Capture the cell that displays the provided text and extract its (x, y) central coordinate. 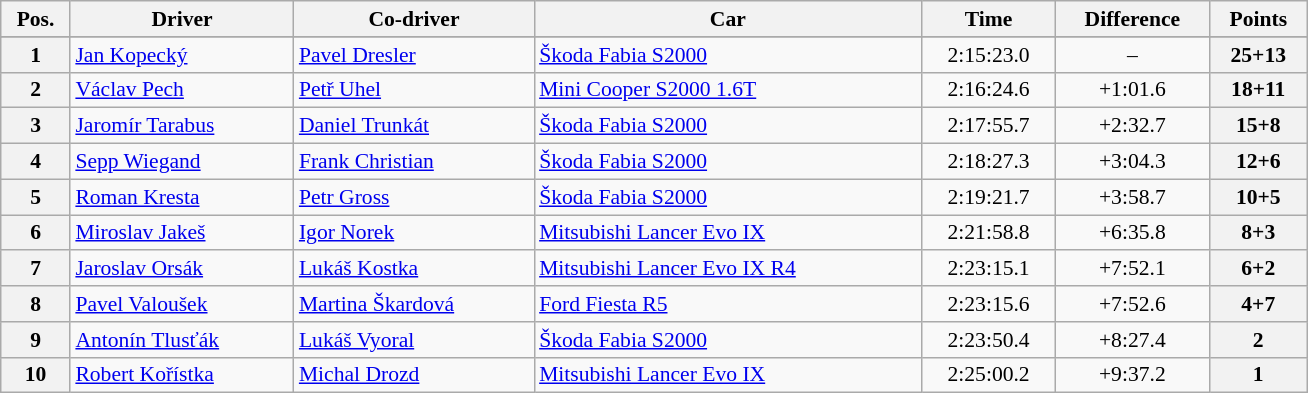
2:23:15.6 (989, 304)
10+5 (1258, 197)
Roman Kresta (182, 197)
Time (989, 19)
25+13 (1258, 55)
Igor Norek (414, 233)
+2:32.7 (1132, 126)
Pavel Valoušek (182, 304)
Pos. (36, 19)
+8:27.4 (1132, 340)
+7:52.1 (1132, 269)
10 (36, 375)
Frank Christian (414, 162)
6 (36, 233)
Car (728, 19)
2:19:21.7 (989, 197)
+3:58.7 (1132, 197)
2:23:15.1 (989, 269)
Petr Gross (414, 197)
3 (36, 126)
+1:01.6 (1132, 90)
Driver (182, 19)
2:16:24.6 (989, 90)
2:23:50.4 (989, 340)
+6:35.8 (1132, 233)
Jaromír Tarabus (182, 126)
Lukáš Vyoral (414, 340)
Ford Fiesta R5 (728, 304)
5 (36, 197)
8 (36, 304)
Václav Pech (182, 90)
2:18:27.3 (989, 162)
Miroslav Jakeš (182, 233)
Mini Cooper S2000 1.6T (728, 90)
Martina Škardová (414, 304)
Mitsubishi Lancer Evo IX R4 (728, 269)
2:17:55.7 (989, 126)
Daniel Trunkát (414, 126)
+7:52.6 (1132, 304)
8+3 (1258, 233)
Pavel Dresler (414, 55)
Co-driver (414, 19)
12+6 (1258, 162)
2:15:23.0 (989, 55)
2:21:58.8 (989, 233)
Lukáš Kostka (414, 269)
+9:37.2 (1132, 375)
Points (1258, 19)
Robert Kořístka (182, 375)
Petř Uhel (414, 90)
6+2 (1258, 269)
Antonín Tlusťák (182, 340)
Sepp Wiegand (182, 162)
4+7 (1258, 304)
Michal Drozd (414, 375)
15+8 (1258, 126)
+3:04.3 (1132, 162)
7 (36, 269)
9 (36, 340)
4 (36, 162)
2:25:00.2 (989, 375)
Difference (1132, 19)
Jan Kopecký (182, 55)
– (1132, 55)
Jaroslav Orsák (182, 269)
18+11 (1258, 90)
